Extract the (X, Y) coordinate from the center of the cell holding the provided text.  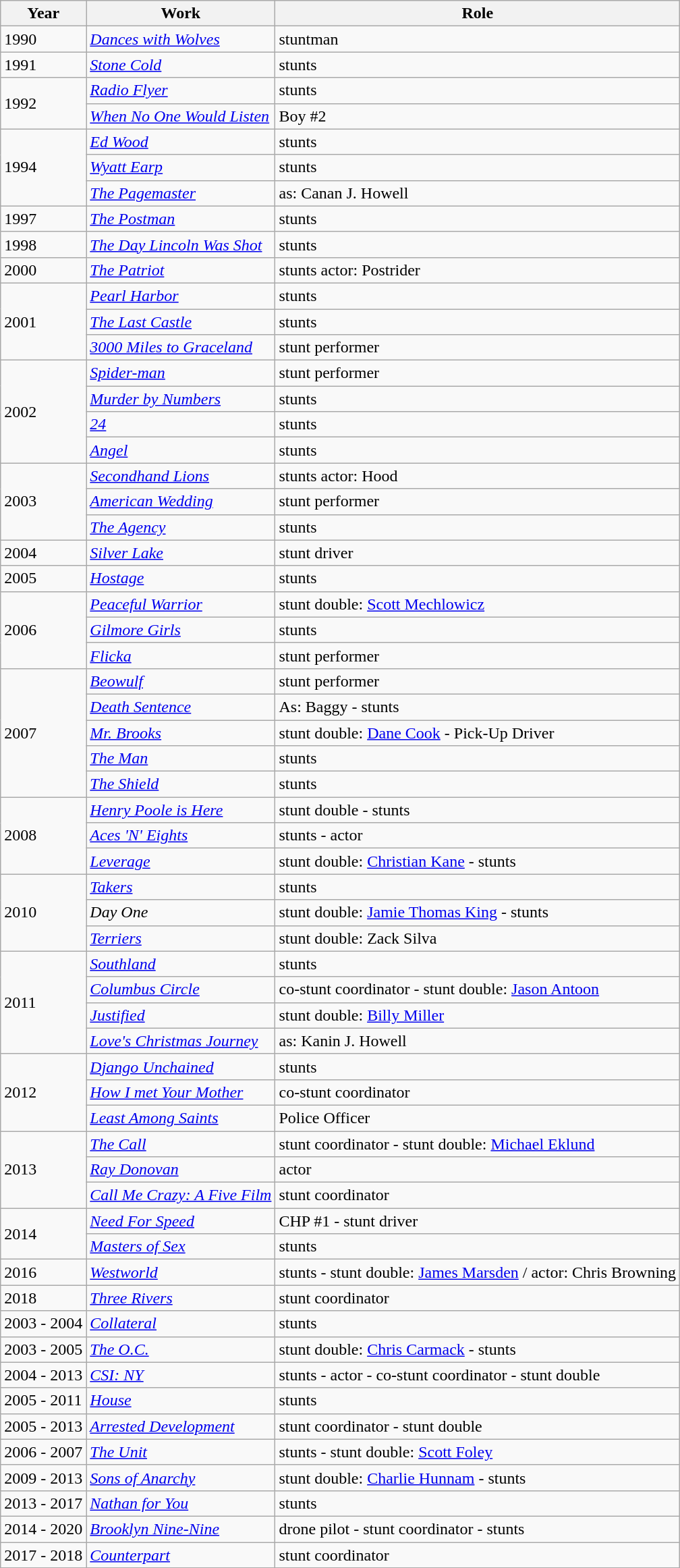
The Unit (181, 1452)
2005 (43, 578)
Masters of Sex (181, 1247)
2009 - 2013 (43, 1478)
1991 (43, 65)
co-stunt coordinator - stunt double: Jason Antoon (478, 990)
Secondhand Lions (181, 476)
Dances with Wolves (181, 39)
Role (478, 13)
stunts - actor - co-stunt coordinator - stunt double (478, 1375)
Counterpart (181, 1555)
Work (181, 13)
Need For Speed (181, 1221)
Police Officer (478, 1118)
2013 (43, 1170)
Stone Cold (181, 65)
2012 (43, 1092)
2006 (43, 630)
2018 (43, 1298)
Django Unchained (181, 1066)
2002 (43, 412)
Hostage (181, 578)
Call Me Crazy: A Five Film (181, 1195)
Southland (181, 964)
The O.C. (181, 1349)
Arrested Development (181, 1426)
Sons of Anarchy (181, 1478)
stunt double: Jamie Thomas King - stunts (478, 913)
stunt coordinator - stunt double (478, 1426)
stunts - stunt double: Scott Foley (478, 1452)
The Man (181, 759)
stunt double: Zack Silva (478, 938)
Ed Wood (181, 142)
Silver Lake (181, 553)
Least Among Saints (181, 1118)
stunts - stunt double: James Marsden / actor: Chris Browning (478, 1272)
Leverage (181, 861)
Westworld (181, 1272)
As: Baggy - stunts (478, 707)
1998 (43, 244)
2008 (43, 836)
as: Canan J. Howell (478, 193)
Terriers (181, 938)
stunts actor: Postrider (478, 270)
1994 (43, 167)
Radio Flyer (181, 90)
stunts - actor (478, 836)
House (181, 1401)
1992 (43, 103)
2000 (43, 270)
The Shield (181, 784)
Columbus Circle (181, 990)
2003 - 2005 (43, 1349)
Spider-man (181, 373)
stunt double: Charlie Hunnam - stunts (478, 1478)
Angel (181, 450)
CHP #1 - stunt driver (478, 1221)
2003 - 2004 (43, 1324)
2003 (43, 502)
2014 - 2020 (43, 1529)
3000 Miles to Graceland (181, 348)
The Day Lincoln Was Shot (181, 244)
2001 (43, 321)
stunt coordinator - stunt double: Michael Eklund (478, 1144)
2014 (43, 1234)
Wyatt Earp (181, 167)
2011 (43, 1002)
stunt double: Christian Kane - stunts (478, 861)
Henry Poole is Here (181, 810)
How I met Your Mother (181, 1092)
Nathan for You (181, 1503)
Mr. Brooks (181, 732)
co-stunt coordinator (478, 1092)
American Wedding (181, 502)
2016 (43, 1272)
2005 - 2011 (43, 1401)
2006 - 2007 (43, 1452)
The Agency (181, 527)
2010 (43, 913)
Takers (181, 887)
2004 (43, 553)
2013 - 2017 (43, 1503)
stunt double: Chris Carmack - stunts (478, 1349)
2004 - 2013 (43, 1375)
Brooklyn Nine-Nine (181, 1529)
Ray Donovan (181, 1170)
stunt driver (478, 553)
Flicka (181, 655)
2007 (43, 732)
Death Sentence (181, 707)
Peaceful Warrior (181, 604)
The Call (181, 1144)
Gilmore Girls (181, 630)
The Patriot (181, 270)
1997 (43, 219)
Year (43, 13)
The Postman (181, 219)
stunt double: Dane Cook - Pick-Up Driver (478, 732)
Collateral (181, 1324)
Day One (181, 913)
Murder by Numbers (181, 399)
stuntman (478, 39)
stunts actor: Hood (478, 476)
Love's Christmas Journey (181, 1041)
Justified (181, 1015)
actor (478, 1170)
When No One Would Listen (181, 116)
stunt double: Billy Miller (478, 1015)
Beowulf (181, 681)
Aces 'N' Eights (181, 836)
CSI: NY (181, 1375)
24 (181, 425)
2005 - 2013 (43, 1426)
drone pilot - stunt coordinator - stunts (478, 1529)
Pearl Harbor (181, 296)
stunt double: Scott Mechlowicz (478, 604)
The Pagemaster (181, 193)
The Last Castle (181, 322)
stunt double - stunts (478, 810)
1990 (43, 39)
2017 - 2018 (43, 1555)
as: Kanin J. Howell (478, 1041)
Boy #2 (478, 116)
Three Rivers (181, 1298)
